Scan for the cell matching the given text and deliver its (x, y) coordinate at center. 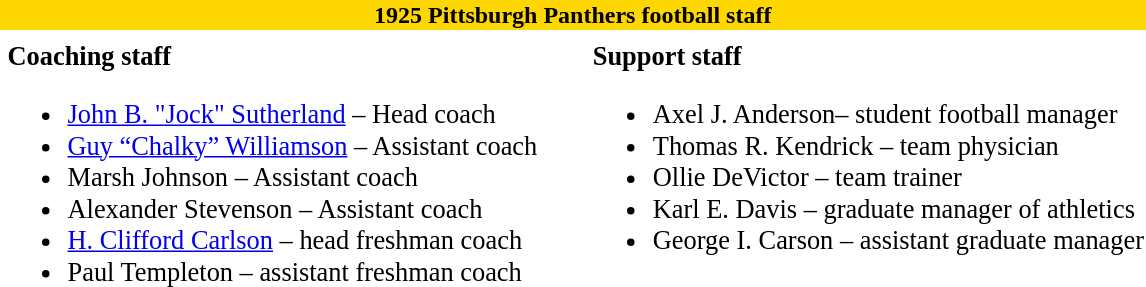
1925 Pittsburgh Panthers football staff (573, 15)
